Output the (x, y) coordinate of the center of the cell containing the given text.  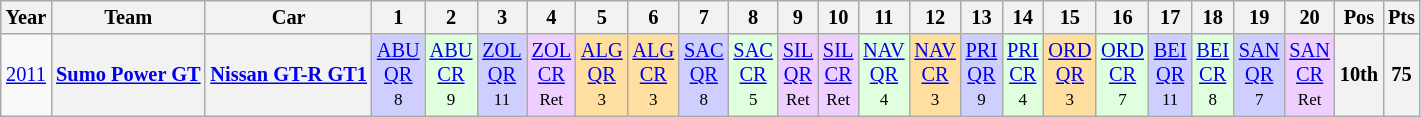
SACCR5 (752, 75)
SACQR8 (704, 75)
5 (602, 17)
17 (1170, 17)
Team (128, 17)
11 (884, 17)
SILCRRet (838, 75)
SANCRRet (1309, 75)
10th (1359, 75)
8 (752, 17)
BEICR8 (1212, 75)
9 (798, 17)
2 (452, 17)
NAVCR3 (934, 75)
BEIQR11 (1170, 75)
20 (1309, 17)
75 (1402, 75)
18 (1212, 17)
ABUQR8 (398, 75)
2011 (26, 75)
ABUCR9 (452, 75)
Pos (1359, 17)
13 (982, 17)
12 (934, 17)
Sumo Power GT (128, 75)
ZOLQR11 (502, 75)
19 (1259, 17)
PRICR4 (1022, 75)
15 (1070, 17)
ORDCR7 (1122, 75)
Year (26, 17)
SILQRRet (798, 75)
SANQR7 (1259, 75)
Nissan GT-R GT1 (288, 75)
Pts (1402, 17)
1 (398, 17)
4 (552, 17)
ALGCR3 (654, 75)
6 (654, 17)
16 (1122, 17)
ZOLCRRet (552, 75)
14 (1022, 17)
ORDQR3 (1070, 75)
ALGQR3 (602, 75)
7 (704, 17)
10 (838, 17)
PRIQR9 (982, 75)
3 (502, 17)
Car (288, 17)
NAVQR4 (884, 75)
